For the text-containing cell, return its midpoint in [x, y] coordinate format. 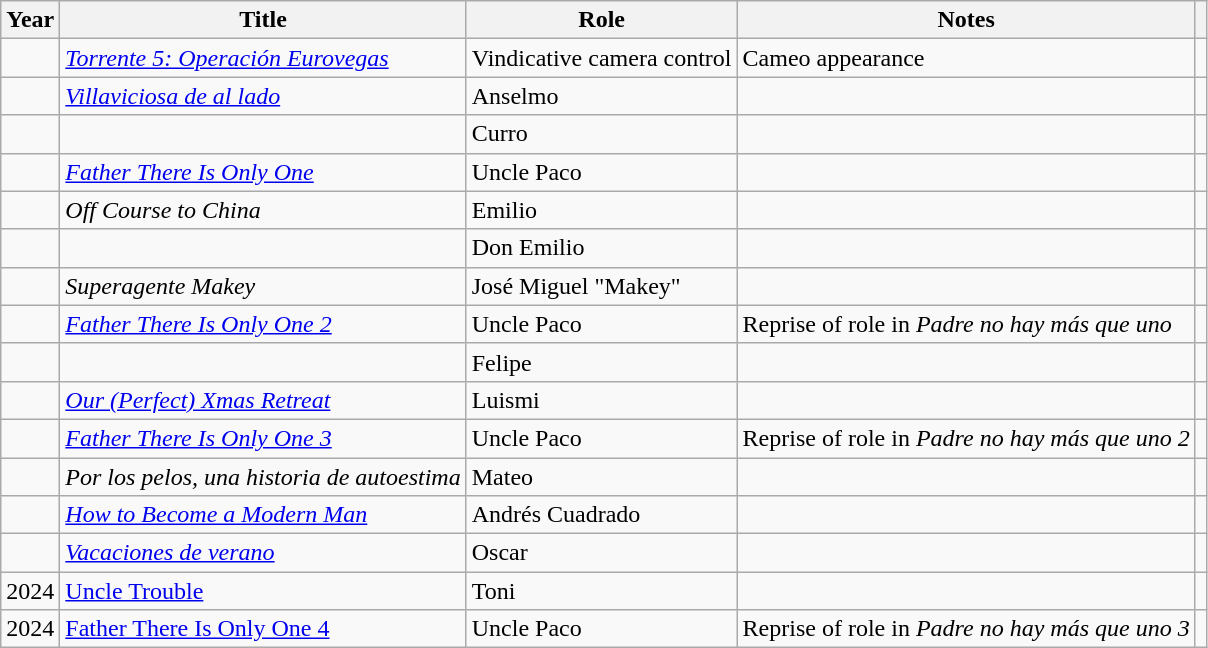
Year [30, 20]
Reprise of role in Padre no hay más que uno 3 [966, 629]
Toni [602, 591]
Oscar [602, 553]
Father There Is Only One 3 [263, 438]
Emilio [602, 210]
Mateo [602, 477]
Off Course to China [263, 210]
Reprise of role in Padre no hay más que uno [966, 324]
Superagente Makey [263, 286]
How to Become a Modern Man [263, 515]
Our (Perfect) Xmas Retreat [263, 400]
Villaviciosa de al lado [263, 96]
Vacaciones de verano [263, 553]
Cameo appearance [966, 58]
Reprise of role in Padre no hay más que uno 2 [966, 438]
Role [602, 20]
Father There Is Only One 4 [263, 629]
Andrés Cuadrado [602, 515]
Torrente 5: Operación Eurovegas [263, 58]
Notes [966, 20]
Don Emilio [602, 248]
Por los pelos, una historia de autoestima [263, 477]
Curro [602, 134]
Luismi [602, 400]
Felipe [602, 362]
José Miguel "Makey" [602, 286]
Father There Is Only One 2 [263, 324]
Uncle Trouble [263, 591]
Vindicative camera control [602, 58]
Anselmo [602, 96]
Father There Is Only One [263, 172]
Title [263, 20]
